Extract the [X, Y] coordinate from the center of the cell holding the provided text.  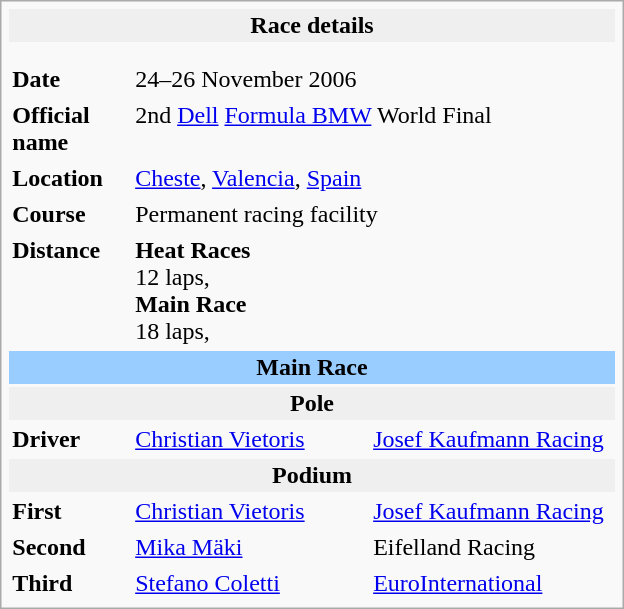
Permanent racing facility [374, 214]
Pole [312, 404]
Heat Races12 laps, Main Race18 laps, [374, 291]
First [69, 512]
24–26 November 2006 [250, 80]
Distance [69, 291]
Second [69, 548]
Mika Mäki [250, 548]
Podium [312, 476]
EuroInternational [492, 584]
Course [69, 214]
Main Race [312, 368]
Cheste, Valencia, Spain [374, 178]
Stefano Coletti [250, 584]
Third [69, 584]
Eifelland Racing [492, 548]
2nd Dell Formula BMW World Final [374, 129]
Location [69, 178]
Race details [312, 26]
Date [69, 80]
Official name [69, 129]
Driver [69, 440]
